Detect which cell encompasses the target text, then output its [x, y] center coordinate. 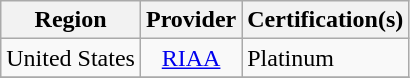
Platinum [326, 58]
Region [71, 20]
Certification(s) [326, 20]
Provider [190, 20]
United States [71, 58]
RIAA [190, 58]
